Detect which cell encompasses the target text, then output its [x, y] center coordinate. 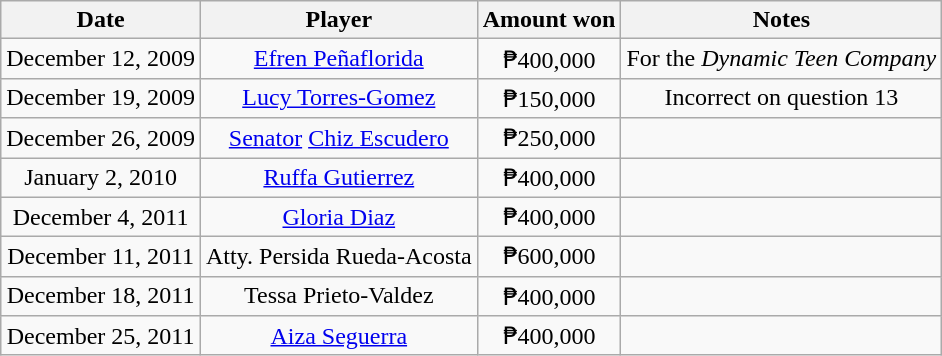
December 26, 2009 [101, 138]
December 12, 2009 [101, 59]
Efren Peñaflorida [338, 59]
Incorrect on question 13 [782, 98]
Date [101, 20]
Tessa Prieto-Valdez [338, 296]
December 19, 2009 [101, 98]
January 2, 2010 [101, 178]
Gloria Diaz [338, 217]
₱250,000 [549, 138]
Player [338, 20]
Amount won [549, 20]
December 4, 2011 [101, 217]
Aiza Seguerra [338, 336]
December 18, 2011 [101, 296]
For the Dynamic Teen Company [782, 59]
Ruffa Gutierrez [338, 178]
Senator Chiz Escudero [338, 138]
₱600,000 [549, 257]
December 25, 2011 [101, 336]
December 11, 2011 [101, 257]
Lucy Torres-Gomez [338, 98]
Notes [782, 20]
Atty. Persida Rueda-Acosta [338, 257]
₱150,000 [549, 98]
